Provide the (x, y) coordinate of the cell's center where the given text is located.  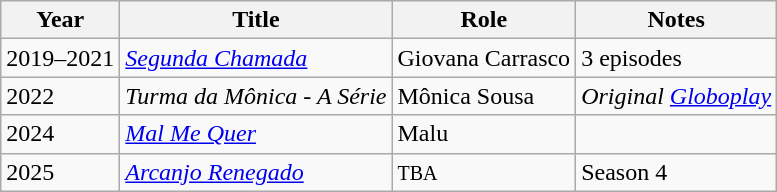
Role (484, 20)
2019–2021 (60, 58)
Segunda Chamada (256, 58)
Original Globoplay (676, 96)
Year (60, 20)
2022 (60, 96)
Malu (484, 134)
2024 (60, 134)
Turma da Mônica - A Série (256, 96)
2025 (60, 172)
Arcanjo Renegado (256, 172)
3 episodes (676, 58)
Title (256, 20)
Season 4 (676, 172)
TBA (484, 172)
Giovana Carrasco (484, 58)
Mal Me Quer (256, 134)
Notes (676, 20)
Mônica Sousa (484, 96)
